Scan for the cell matching the given text and deliver its (x, y) coordinate at center. 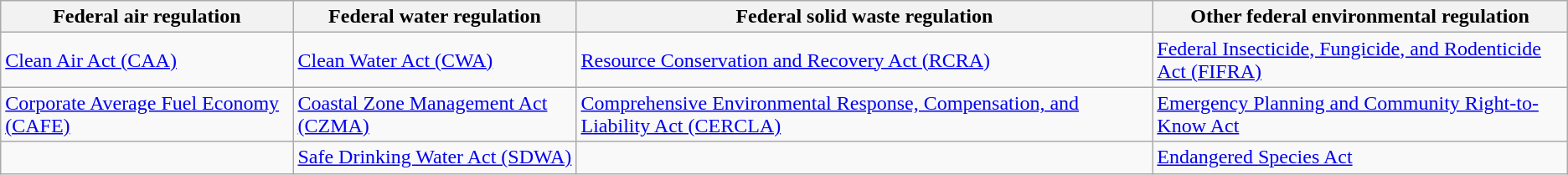
Clean Water Act (CWA) (435, 60)
Safe Drinking Water Act (SDWA) (435, 157)
Corporate Average Fuel Economy (CAFE) (147, 114)
Comprehensive Environmental Response, Compensation, and Liability Act (CERCLA) (864, 114)
Resource Conservation and Recovery Act (RCRA) (864, 60)
Coastal Zone Management Act (CZMA) (435, 114)
Federal Insecticide, Fungicide, and Rodenticide Act (FIFRA) (1360, 60)
Federal air regulation (147, 17)
Endangered Species Act (1360, 157)
Clean Air Act (CAA) (147, 60)
Federal water regulation (435, 17)
Other federal environmental regulation (1360, 17)
Emergency Planning and Community Right-to-Know Act (1360, 114)
Federal solid waste regulation (864, 17)
